Return the [X, Y] coordinate for the center point of the cell that contains the specified text.  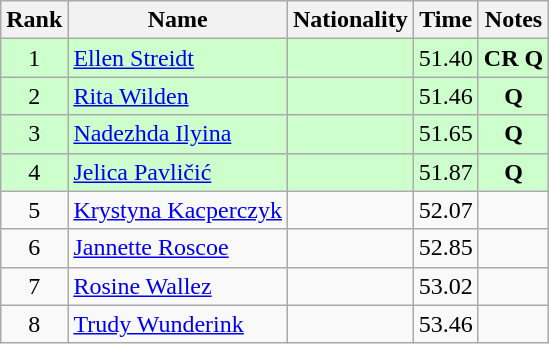
Krystyna Kacperczyk [178, 210]
53.46 [446, 324]
3 [34, 134]
51.40 [446, 58]
Rita Wilden [178, 96]
Jannette Roscoe [178, 248]
52.07 [446, 210]
5 [34, 210]
2 [34, 96]
7 [34, 286]
Rosine Wallez [178, 286]
1 [34, 58]
CR Q [513, 58]
51.65 [446, 134]
Nadezhda Ilyina [178, 134]
51.46 [446, 96]
Trudy Wunderink [178, 324]
Ellen Streidt [178, 58]
Notes [513, 20]
4 [34, 172]
52.85 [446, 248]
Name [178, 20]
53.02 [446, 286]
Rank [34, 20]
6 [34, 248]
Time [446, 20]
51.87 [446, 172]
Jelica Pavličić [178, 172]
Nationality [350, 20]
8 [34, 324]
